Scan for the cell matching the given text and deliver its [x, y] coordinate at center. 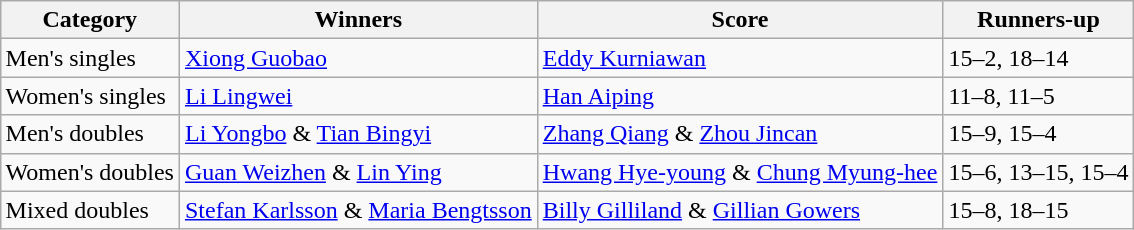
11–8, 11–5 [1038, 96]
Men's doubles [90, 134]
Guan Weizhen & Lin Ying [358, 172]
Score [740, 20]
Runners-up [1038, 20]
Women's doubles [90, 172]
Han Aiping [740, 96]
Li Yongbo & Tian Bingyi [358, 134]
Women's singles [90, 96]
Xiong Guobao [358, 58]
Mixed doubles [90, 210]
Li Lingwei [358, 96]
15–6, 13–15, 15–4 [1038, 172]
Category [90, 20]
Winners [358, 20]
Zhang Qiang & Zhou Jincan [740, 134]
15–8, 18–15 [1038, 210]
Men's singles [90, 58]
15–9, 15–4 [1038, 134]
Billy Gilliland & Gillian Gowers [740, 210]
Stefan Karlsson & Maria Bengtsson [358, 210]
Hwang Hye-young & Chung Myung-hee [740, 172]
Eddy Kurniawan [740, 58]
15–2, 18–14 [1038, 58]
